Capture the cell that displays the provided text and extract its (X, Y) central coordinate. 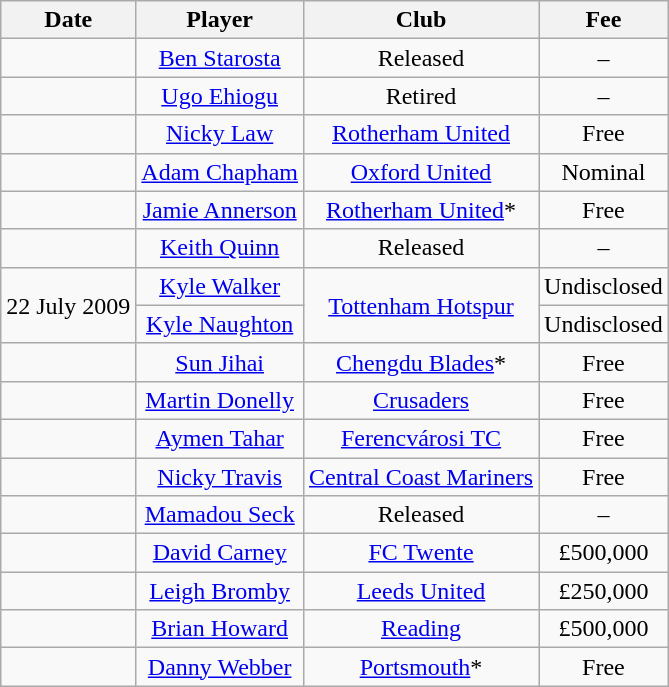
Adam Chapham (220, 172)
Nicky Law (220, 134)
Crusaders (422, 400)
Danny Webber (220, 667)
Ben Starosta (220, 58)
Date (68, 20)
Leeds United (422, 591)
Tottenham Hotspur (422, 305)
Nicky Travis (220, 477)
Ferencvárosi TC (422, 438)
Central Coast Mariners (422, 477)
Rotherham United (422, 134)
Retired (422, 96)
£250,000 (604, 591)
Aymen Tahar (220, 438)
Kyle Walker (220, 286)
Club (422, 20)
Ugo Ehiogu (220, 96)
Mamadou Seck (220, 515)
Chengdu Blades* (422, 362)
Jamie Annerson (220, 210)
David Carney (220, 553)
Sun Jihai (220, 362)
Martin Donelly (220, 400)
Reading (422, 629)
Kyle Naughton (220, 324)
FC Twente (422, 553)
Keith Quinn (220, 248)
Oxford United (422, 172)
Portsmouth* (422, 667)
Brian Howard (220, 629)
22 July 2009 (68, 305)
Player (220, 20)
Fee (604, 20)
Rotherham United* (422, 210)
Nominal (604, 172)
Leigh Bromby (220, 591)
